Extract the (x, y) coordinate from the center of the cell holding the provided text.  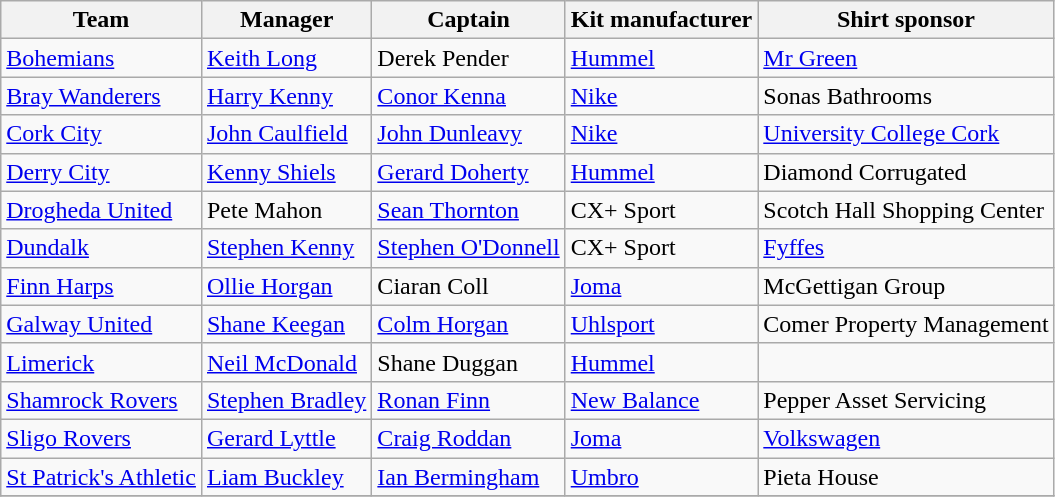
Dundalk (102, 248)
Fyffes (906, 248)
Pete Mahon (286, 210)
Umbro (662, 477)
Drogheda United (102, 210)
Galway United (102, 324)
Scotch Hall Shopping Center (906, 210)
Ian Bermingham (468, 477)
Bohemians (102, 58)
Gerard Lyttle (286, 438)
Team (102, 20)
Shirt sponsor (906, 20)
John Dunleavy (468, 134)
Stephen Kenny (286, 248)
Kenny Shiels (286, 172)
Uhlsport (662, 324)
Comer Property Management (906, 324)
Volkswagen (906, 438)
Pieta House (906, 477)
Ciaran Coll (468, 286)
Ollie Horgan (286, 286)
Cork City (102, 134)
Neil McDonald (286, 362)
Sonas Bathrooms (906, 96)
John Caulfield (286, 134)
Stephen Bradley (286, 400)
Conor Kenna (468, 96)
Limerick (102, 362)
Harry Kenny (286, 96)
New Balance (662, 400)
Derek Pender (468, 58)
Sligo Rovers (102, 438)
Diamond Corrugated (906, 172)
Craig Roddan (468, 438)
Liam Buckley (286, 477)
Derry City (102, 172)
Gerard Doherty (468, 172)
Pepper Asset Servicing (906, 400)
Shane Duggan (468, 362)
Shamrock Rovers (102, 400)
University College Cork (906, 134)
Ronan Finn (468, 400)
Manager (286, 20)
Kit manufacturer (662, 20)
Sean Thornton (468, 210)
Keith Long (286, 58)
Mr Green (906, 58)
Bray Wanderers (102, 96)
St Patrick's Athletic (102, 477)
Shane Keegan (286, 324)
Stephen O'Donnell (468, 248)
McGettigan Group (906, 286)
Finn Harps (102, 286)
Captain (468, 20)
Colm Horgan (468, 324)
